Output the (x, y) coordinate of the center of the cell containing the given text.  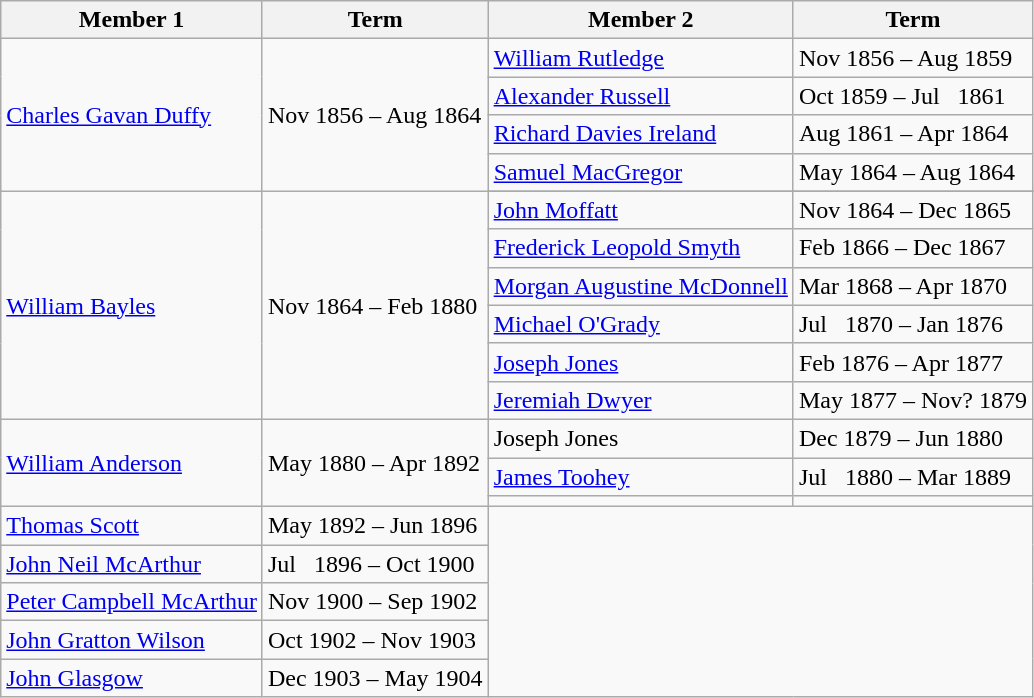
Feb 1866 – Dec 1867 (912, 248)
William Anderson (132, 462)
Thomas Scott (132, 526)
Samuel MacGregor (640, 172)
May 1880 – Apr 1892 (375, 462)
Jul 1870 – Jan 1876 (912, 324)
Jul 1880 – Mar 1889 (912, 477)
Nov 1856 – Aug 1864 (375, 115)
Michael O'Grady (640, 324)
Dec 1903 – May 1904 (375, 678)
Dec 1879 – Jun 1880 (912, 438)
Jul 1896 – Oct 1900 (375, 564)
Nov 1900 – Sep 1902 (375, 602)
James Toohey (640, 477)
May 1877 – Nov? 1879 (912, 400)
Member 2 (640, 20)
Nov 1864 – Dec 1865 (912, 210)
Aug 1861 – Apr 1864 (912, 134)
Morgan Augustine McDonnell (640, 286)
Richard Davies Ireland (640, 134)
John Neil McArthur (132, 564)
Nov 1856 – Aug 1859 (912, 58)
Member 1 (132, 20)
John Gratton Wilson (132, 640)
Oct 1859 – Jul 1861 (912, 96)
Jeremiah Dwyer (640, 400)
May 1892 – Jun 1896 (375, 526)
Charles Gavan Duffy (132, 115)
William Rutledge (640, 58)
Feb 1876 – Apr 1877 (912, 362)
William Bayles (132, 305)
John Glasgow (132, 678)
Frederick Leopold Smyth (640, 248)
May 1864 – Aug 1864 (912, 172)
John Moffatt (640, 210)
Peter Campbell McArthur (132, 602)
Alexander Russell (640, 96)
Nov 1864 – Feb 1880 (375, 305)
Oct 1902 – Nov 1903 (375, 640)
Mar 1868 – Apr 1870 (912, 286)
